Find where the given text appears and provide that cell's center as (x, y) coordinate. 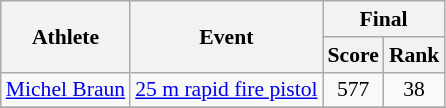
38 (414, 90)
Final (384, 19)
Score (354, 55)
577 (354, 90)
25 m rapid fire pistol (226, 90)
Michel Braun (66, 90)
Athlete (66, 36)
Rank (414, 55)
Event (226, 36)
